From the cell containing the given text, extract its center point as (X, Y) coordinate. 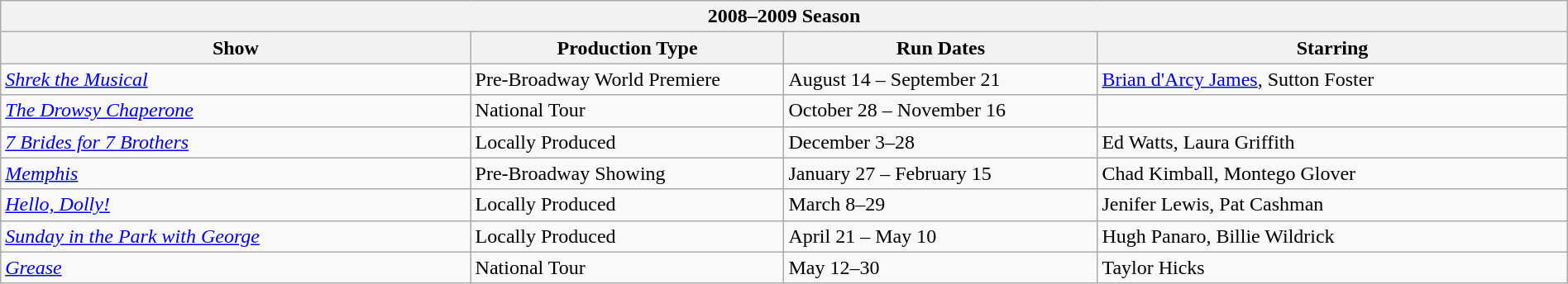
Sunday in the Park with George (236, 236)
January 27 – February 15 (941, 173)
Taylor Hicks (1332, 267)
December 3–28 (941, 142)
August 14 – September 21 (941, 79)
Grease (236, 267)
The Drowsy Chaperone (236, 111)
Hello, Dolly! (236, 205)
Run Dates (941, 48)
Memphis (236, 173)
Pre-Broadway Showing (627, 173)
March 8–29 (941, 205)
May 12–30 (941, 267)
Hugh Panaro, Billie Wildrick (1332, 236)
7 Brides for 7 Brothers (236, 142)
Chad Kimball, Montego Glover (1332, 173)
Show (236, 48)
Starring (1332, 48)
2008–2009 Season (784, 17)
Jenifer Lewis, Pat Cashman (1332, 205)
October 28 – November 16 (941, 111)
Pre-Broadway World Premiere (627, 79)
Ed Watts, Laura Griffith (1332, 142)
Shrek the Musical (236, 79)
Brian d'Arcy James, Sutton Foster (1332, 79)
April 21 – May 10 (941, 236)
Production Type (627, 48)
